Return (X, Y) of the center of cell containing provided text 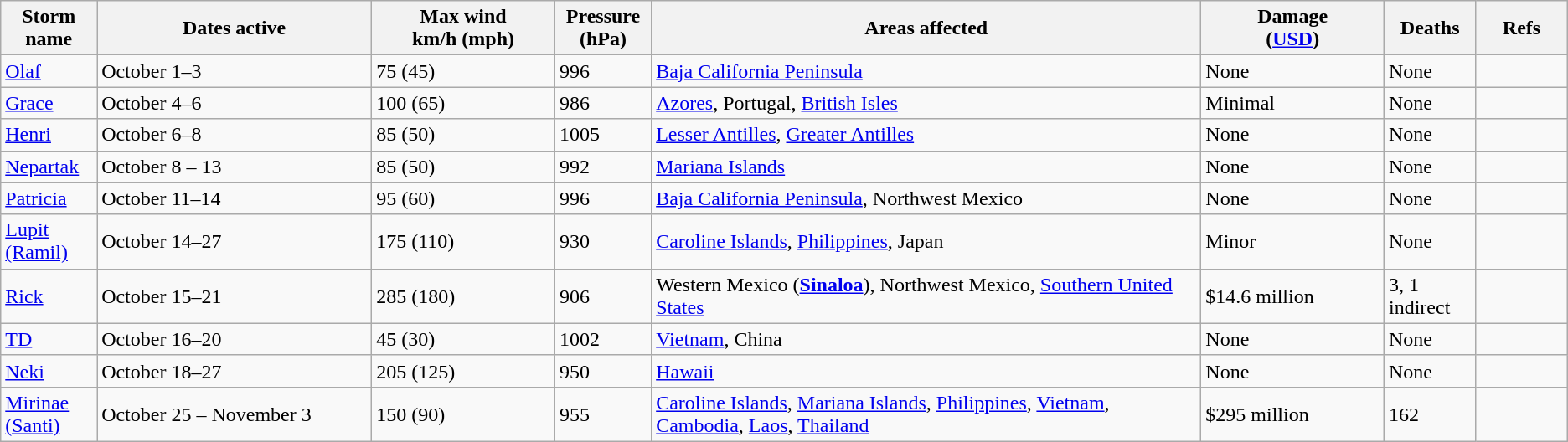
Grace (49, 103)
Mirinae (Santi) (49, 414)
Storm name (49, 28)
Patricia (49, 198)
October 6–8 (235, 135)
162 (1429, 414)
100 (65) (464, 103)
Damage(USD) (1293, 28)
Deaths (1429, 28)
Olaf (49, 71)
1002 (603, 339)
October 11–14 (235, 198)
Azores, Portugal, British Isles (926, 103)
October 4–6 (235, 103)
October 15–21 (235, 296)
Rick (49, 296)
$295 million (1293, 414)
October 1–3 (235, 71)
Vietnam, China (926, 339)
Mariana Islands (926, 167)
TD (49, 339)
950 (603, 371)
Dates active (235, 28)
Baja California Peninsula (926, 71)
Lupit (Ramil) (49, 241)
Neki (49, 371)
Minimal (1293, 103)
150 (90) (464, 414)
Max windkm/h (mph) (464, 28)
October 18–27 (235, 371)
986 (603, 103)
205 (125) (464, 371)
$14.6 million (1293, 296)
45 (30) (464, 339)
3, 1 indirect (1429, 296)
Pressure(hPa) (603, 28)
Hawaii (926, 371)
955 (603, 414)
October 8 – 13 (235, 167)
Areas affected (926, 28)
Refs (1521, 28)
October 16–20 (235, 339)
Caroline Islands, Philippines, Japan (926, 241)
Minor (1293, 241)
930 (603, 241)
285 (180) (464, 296)
Nepartak (49, 167)
75 (45) (464, 71)
Baja California Peninsula, Northwest Mexico (926, 198)
Caroline Islands, Mariana Islands, Philippines, Vietnam, Cambodia, Laos, Thailand (926, 414)
906 (603, 296)
175 (110) (464, 241)
Henri (49, 135)
1005 (603, 135)
October 14–27 (235, 241)
992 (603, 167)
95 (60) (464, 198)
October 25 – November 3 (235, 414)
Lesser Antilles, Greater Antilles (926, 135)
Western Mexico (Sinaloa), Northwest Mexico, Southern United States (926, 296)
